Locate the cell with the specified text and output its (X, Y) center coordinate. 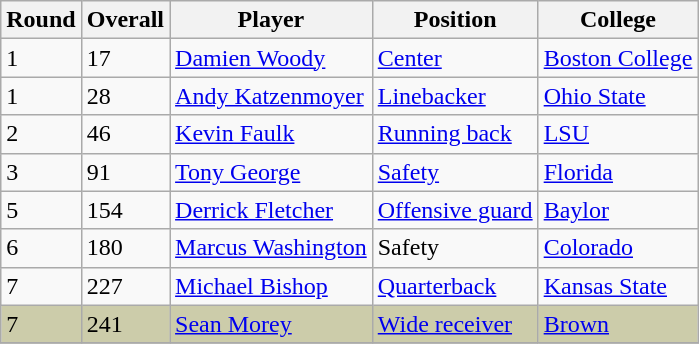
Baylor (618, 210)
Kansas State (618, 286)
Position (455, 20)
Michael Bishop (272, 286)
Kevin Faulk (272, 134)
5 (41, 210)
Linebacker (455, 96)
Offensive guard (455, 210)
Wide receiver (455, 324)
Florida (618, 172)
6 (41, 248)
Colorado (618, 248)
46 (125, 134)
Marcus Washington (272, 248)
Damien Woody (272, 58)
2 (41, 134)
Center (455, 58)
Derrick Fletcher (272, 210)
3 (41, 172)
180 (125, 248)
Overall (125, 20)
Quarterback (455, 286)
Round (41, 20)
154 (125, 210)
Player (272, 20)
Boston College (618, 58)
91 (125, 172)
LSU (618, 134)
227 (125, 286)
241 (125, 324)
Brown (618, 324)
Andy Katzenmoyer (272, 96)
Tony George (272, 172)
Sean Morey (272, 324)
17 (125, 58)
28 (125, 96)
Running back (455, 134)
Ohio State (618, 96)
College (618, 20)
